Detect which cell encompasses the target text, then output its (x, y) center coordinate. 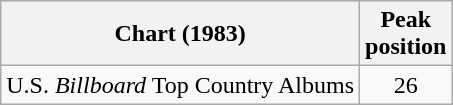
26 (406, 85)
Peakposition (406, 34)
U.S. Billboard Top Country Albums (180, 85)
Chart (1983) (180, 34)
